Scan for the cell matching the given text and deliver its [x, y] coordinate at center. 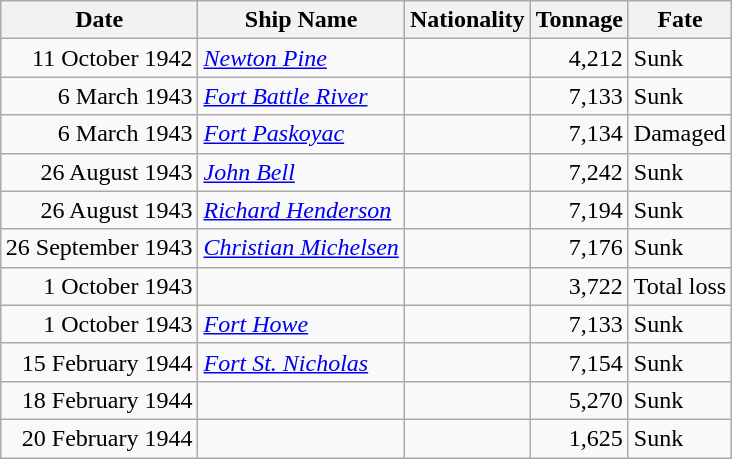
Total loss [680, 286]
15 February 1944 [99, 362]
Fort Howe [301, 324]
7,134 [579, 134]
5,270 [579, 400]
John Bell [301, 172]
7,194 [579, 210]
Damaged [680, 134]
Christian Michelsen [301, 248]
1,625 [579, 438]
20 February 1944 [99, 438]
Fort Paskoyac [301, 134]
Ship Name [301, 20]
Date [99, 20]
11 October 1942 [99, 58]
26 September 1943 [99, 248]
Tonnage [579, 20]
Nationality [467, 20]
4,212 [579, 58]
Fort Battle River [301, 96]
18 February 1944 [99, 400]
7,154 [579, 362]
Richard Henderson [301, 210]
3,722 [579, 286]
Fate [680, 20]
7,242 [579, 172]
7,176 [579, 248]
Fort St. Nicholas [301, 362]
Newton Pine [301, 58]
